Identify which cell holds the provided text, then report its [X, Y] central coordinate. 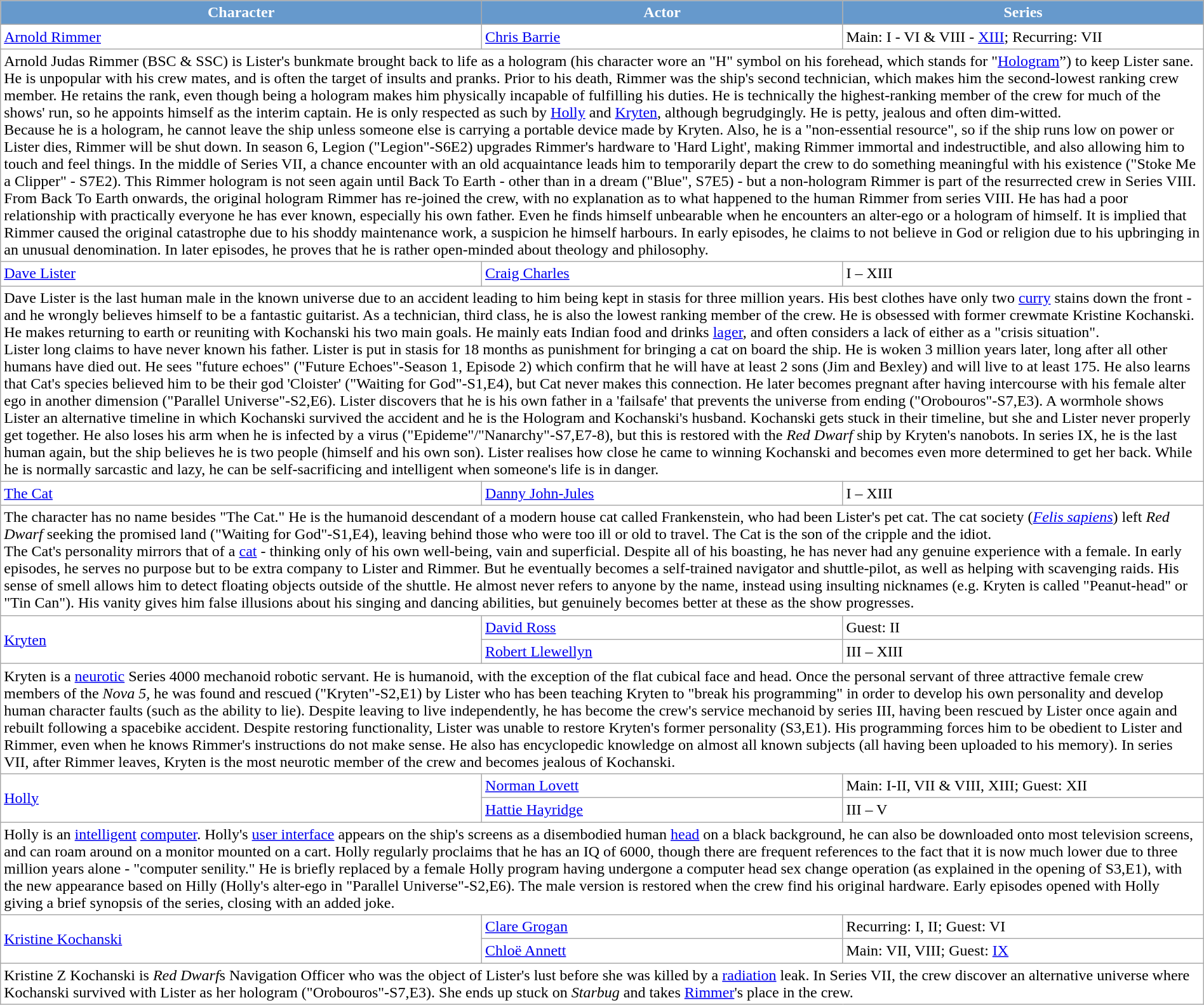
David Ross [662, 627]
Danny John-Jules [662, 493]
III – V [1023, 809]
Recurring: I, II; Guest: VI [1023, 927]
Robert Llewellyn [662, 651]
III – XIII [1023, 651]
Guest: II [1023, 627]
Clare Grogan [662, 927]
Main: I-II, VII & VIII, XIII; Guest: XII [1023, 785]
Series [1023, 13]
Chloë Annett [662, 951]
Arnold Rimmer [241, 37]
The Cat [241, 493]
Craig Charles [662, 274]
Main: I - VI & VIII - XIII; Recurring: VII [1023, 37]
Kristine Kochanski [241, 939]
Kryten [241, 639]
Hattie Hayridge [662, 809]
Chris Barrie [662, 37]
Character [241, 13]
Holly [241, 797]
Actor [662, 13]
Dave Lister [241, 274]
Main: VII, VIII; Guest: IX [1023, 951]
Norman Lovett [662, 785]
